Return [X, Y] of the center of cell containing provided text 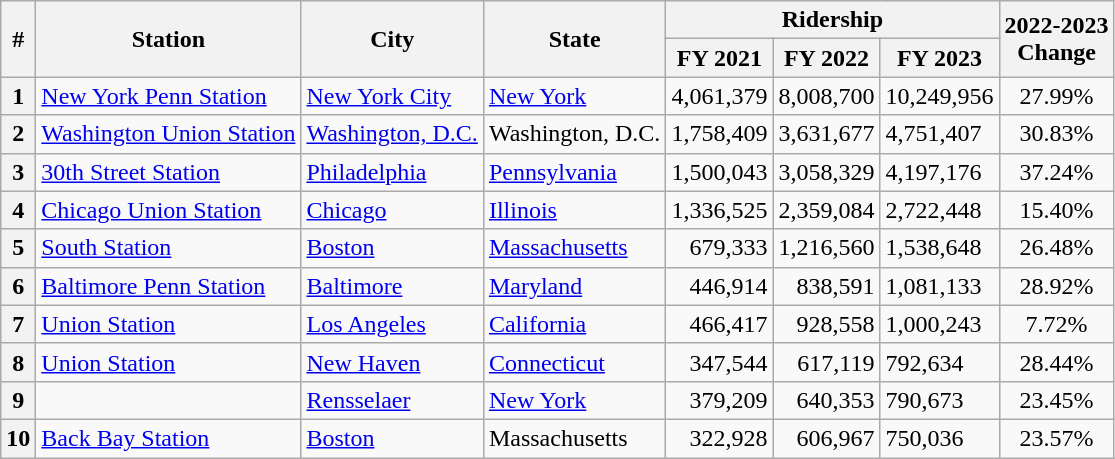
8,008,700 [826, 96]
838,591 [826, 286]
4,061,379 [720, 96]
466,417 [720, 324]
928,558 [826, 324]
Chicago Union Station [168, 210]
New Haven [392, 362]
23.45% [1056, 400]
10,249,956 [940, 96]
30th Street Station [168, 172]
Maryland [574, 286]
7 [18, 324]
1,000,243 [940, 324]
3 [18, 172]
792,634 [940, 362]
322,928 [720, 438]
Ridership [832, 20]
Los Angeles [392, 324]
South Station [168, 248]
26.48% [1056, 248]
28.44% [1056, 362]
37.24% [1056, 172]
379,209 [720, 400]
30.83% [1056, 134]
Station [168, 39]
640,353 [826, 400]
4 [18, 210]
Connecticut [574, 362]
750,036 [940, 438]
1,758,409 [720, 134]
1,216,560 [826, 248]
California [574, 324]
606,967 [826, 438]
1,500,043 [720, 172]
3,058,329 [826, 172]
1,336,525 [720, 210]
9 [18, 400]
617,119 [826, 362]
Washington Union Station [168, 134]
State [574, 39]
23.57% [1056, 438]
2 [18, 134]
347,544 [720, 362]
1,538,648 [940, 248]
790,673 [940, 400]
FY 2021 [720, 58]
Illinois [574, 210]
2,722,448 [940, 210]
2,359,084 [826, 210]
15.40% [1056, 210]
City [392, 39]
1,081,133 [940, 286]
4,751,407 [940, 134]
28.92% [1056, 286]
Back Bay Station [168, 438]
Rensselaer [392, 400]
5 [18, 248]
New York Penn Station [168, 96]
6 [18, 286]
679,333 [720, 248]
Pennsylvania [574, 172]
FY 2022 [826, 58]
Chicago [392, 210]
New York City [392, 96]
446,914 [720, 286]
10 [18, 438]
27.99% [1056, 96]
Philadelphia [392, 172]
8 [18, 362]
2022-2023Change [1056, 39]
Baltimore Penn Station [168, 286]
# [18, 39]
3,631,677 [826, 134]
Baltimore [392, 286]
1 [18, 96]
4,197,176 [940, 172]
7.72% [1056, 324]
FY 2023 [940, 58]
